Provide the [x, y] coordinate of the cell's center where the given text is located.  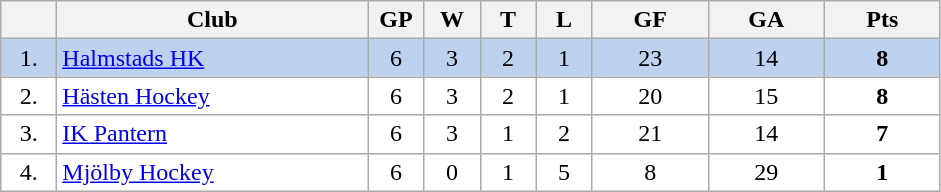
7 [882, 134]
GP [396, 20]
T [508, 20]
4. [29, 172]
GA [766, 20]
15 [766, 96]
20 [650, 96]
Halmstads HK [212, 58]
21 [650, 134]
1. [29, 58]
GF [650, 20]
IK Pantern [212, 134]
L [564, 20]
5 [564, 172]
2. [29, 96]
Club [212, 20]
3. [29, 134]
Pts [882, 20]
0 [452, 172]
23 [650, 58]
29 [766, 172]
Mjölby Hockey [212, 172]
W [452, 20]
Hästen Hockey [212, 96]
